Pinpoint the cell where the given text exists, returning its [X, Y] midpoint coordinate. 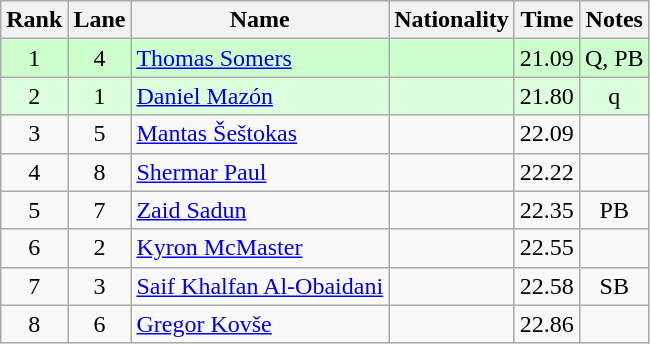
Daniel Mazón [260, 96]
22.22 [546, 172]
Mantas Šeštokas [260, 134]
21.09 [546, 58]
Lane [100, 20]
22.58 [546, 286]
22.86 [546, 324]
Notes [614, 20]
Thomas Somers [260, 58]
22.55 [546, 248]
Rank [34, 20]
Saif Khalfan Al-Obaidani [260, 286]
21.80 [546, 96]
SB [614, 286]
Gregor Kovše [260, 324]
Shermar Paul [260, 172]
Nationality [452, 20]
Q, PB [614, 58]
Zaid Sadun [260, 210]
Kyron McMaster [260, 248]
PB [614, 210]
22.09 [546, 134]
q [614, 96]
Time [546, 20]
Name [260, 20]
22.35 [546, 210]
